Identify which cell holds the provided text, then report its (X, Y) central coordinate. 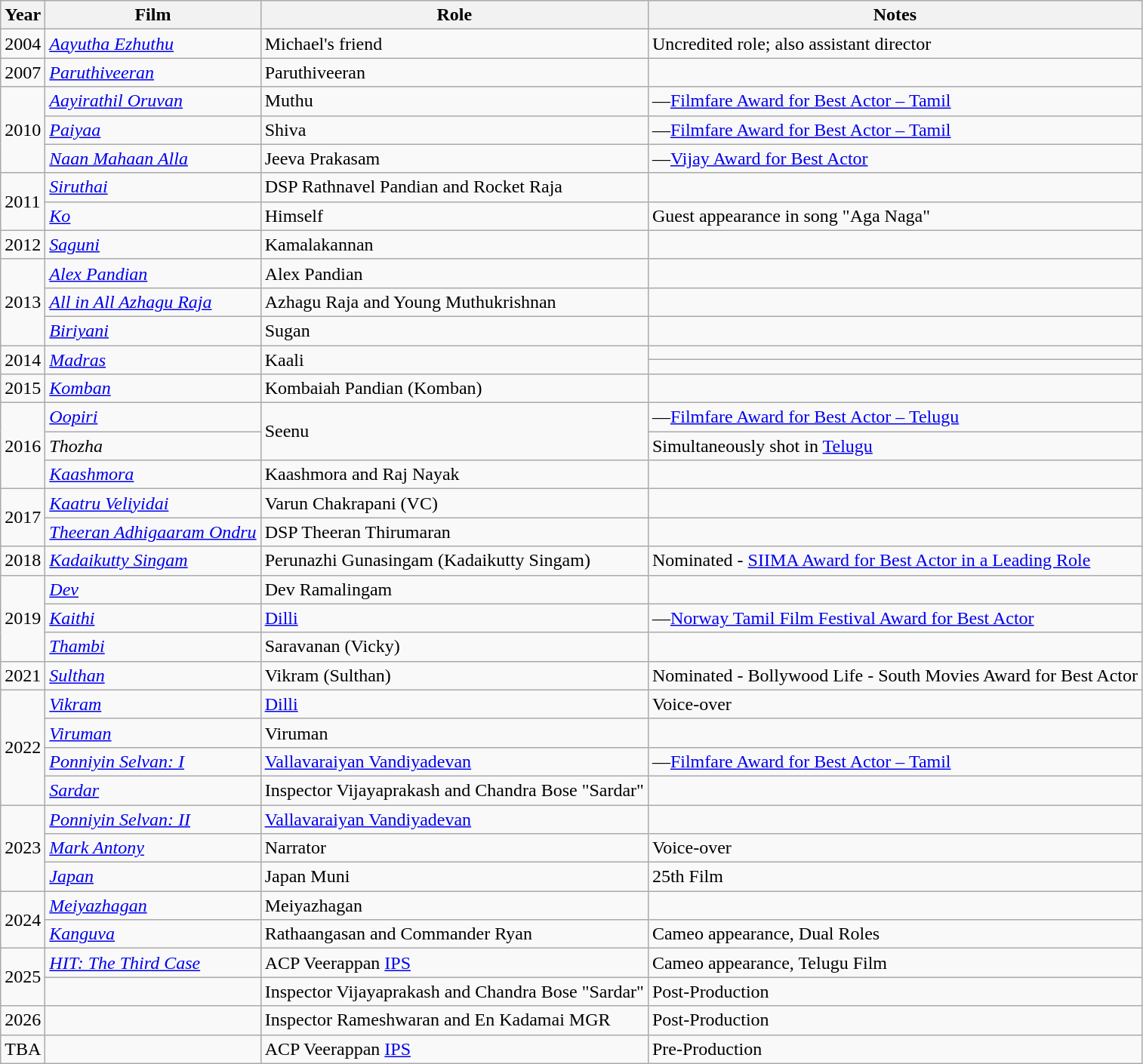
2019 (23, 618)
Rathaangasan and Commander Ryan (454, 934)
Himself (454, 216)
Sardar (153, 790)
2012 (23, 244)
Role (454, 15)
Guest appearance in song "Aga Naga" (895, 216)
—Filmfare Award for Best Actor – Telugu (895, 417)
Year (23, 15)
Kaashmora and Raj Nayak (454, 475)
Jeeva Prakasam (454, 158)
Dev (153, 589)
Varun Chakrapani (VC) (454, 503)
Nominated - SIIMA Award for Best Actor in a Leading Role (895, 561)
Michael's friend (454, 44)
DSP Theeran Thirumaran (454, 532)
HIT: The Third Case (153, 963)
Aayutha Ezhuthu (153, 44)
Mark Antony (153, 848)
2026 (23, 1020)
2025 (23, 977)
2013 (23, 302)
Ponniyin Selvan: I (153, 761)
Ko (153, 216)
Dev Ramalingam (454, 589)
Thambi (153, 647)
Pre-Production (895, 1049)
Naan Mahaan Alla (153, 158)
Azhagu Raja and Young Muthukrishnan (454, 302)
Saravanan (Vicky) (454, 647)
Japan (153, 877)
Kadaikutty Singam (153, 561)
Kombaiah Pandian (Komban) (454, 389)
2022 (23, 747)
25th Film (895, 877)
Oopiri (153, 417)
Ponniyin Selvan: II (153, 819)
2011 (23, 201)
2007 (23, 72)
Notes (895, 15)
All in All Azhagu Raja (153, 302)
Biriyani (153, 331)
Kaashmora (153, 475)
—Norway Tamil Film Festival Award for Best Actor (895, 618)
Komban (153, 389)
Sugan (454, 331)
Kaali (454, 360)
Sulthan (153, 675)
2023 (23, 847)
2014 (23, 360)
Shiva (454, 130)
Kamalakannan (454, 244)
Aayirathil Oruvan (153, 101)
2004 (23, 44)
2016 (23, 446)
Simultaneously shot in Telugu (895, 446)
Kanguva (153, 934)
2021 (23, 675)
Thozha (153, 446)
Inspector Rameshwaran and En Kadamai MGR (454, 1020)
2017 (23, 518)
Siruthai (153, 187)
Seenu (454, 432)
Film (153, 15)
Kaithi (153, 618)
Theeran Adhigaaram Ondru (153, 532)
Cameo appearance, Telugu Film (895, 963)
Muthu (454, 101)
Saguni (153, 244)
Uncredited role; also assistant director (895, 44)
Vikram (153, 704)
DSP Rathnavel Pandian and Rocket Raja (454, 187)
Narrator (454, 848)
Nominated - Bollywood Life - South Movies Award for Best Actor (895, 675)
Japan Muni (454, 877)
2015 (23, 389)
Vikram (Sulthan) (454, 675)
—Vijay Award for Best Actor (895, 158)
Perunazhi Gunasingam (Kadaikutty Singam) (454, 561)
Kaatru Veliyidai (153, 503)
Paiyaa (153, 130)
Cameo appearance, Dual Roles (895, 934)
2010 (23, 130)
2024 (23, 920)
2018 (23, 561)
TBA (23, 1049)
Madras (153, 360)
